From the cell containing the given text, extract its center point as (X, Y) coordinate. 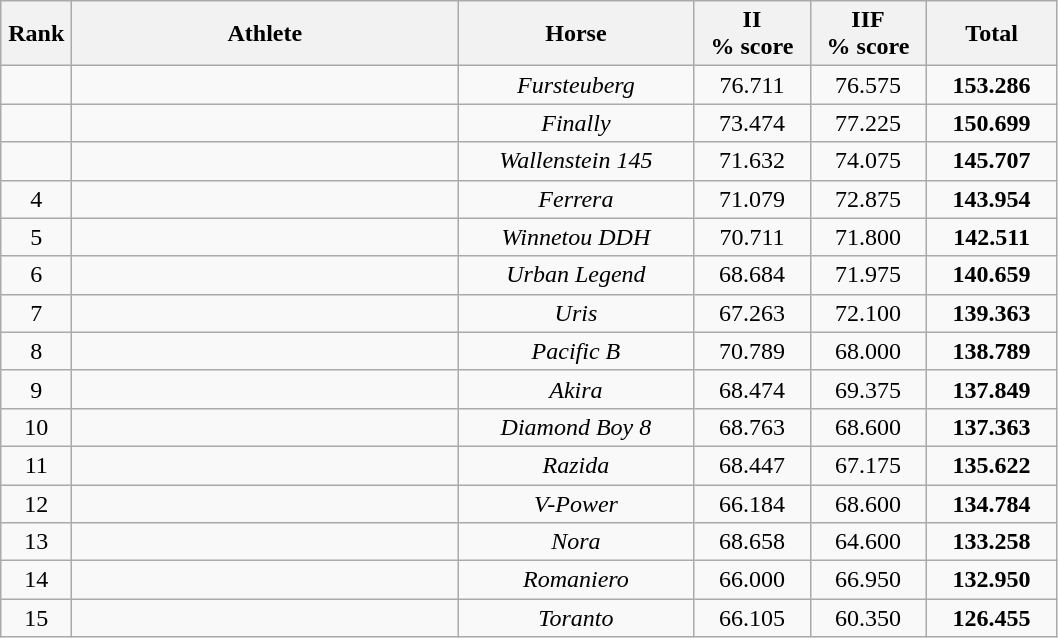
Nora (576, 542)
72.875 (868, 199)
68.000 (868, 351)
15 (36, 618)
73.474 (752, 123)
76.711 (752, 85)
66.000 (752, 580)
77.225 (868, 123)
Urban Legend (576, 275)
Fursteuberg (576, 85)
Akira (576, 389)
Rank (36, 34)
68.763 (752, 427)
143.954 (992, 199)
66.184 (752, 503)
Diamond Boy 8 (576, 427)
66.950 (868, 580)
71.800 (868, 237)
142.511 (992, 237)
Winnetou DDH (576, 237)
Uris (576, 313)
145.707 (992, 161)
Finally (576, 123)
132.950 (992, 580)
67.175 (868, 465)
68.474 (752, 389)
68.658 (752, 542)
76.575 (868, 85)
137.363 (992, 427)
IIF% score (868, 34)
70.711 (752, 237)
71.632 (752, 161)
133.258 (992, 542)
Athlete (265, 34)
Horse (576, 34)
137.849 (992, 389)
138.789 (992, 351)
Pacific B (576, 351)
13 (36, 542)
V-Power (576, 503)
70.789 (752, 351)
72.100 (868, 313)
69.375 (868, 389)
150.699 (992, 123)
68.447 (752, 465)
60.350 (868, 618)
139.363 (992, 313)
Romaniero (576, 580)
135.622 (992, 465)
134.784 (992, 503)
64.600 (868, 542)
67.263 (752, 313)
11 (36, 465)
126.455 (992, 618)
10 (36, 427)
14 (36, 580)
II% score (752, 34)
8 (36, 351)
Razida (576, 465)
68.684 (752, 275)
71.079 (752, 199)
Ferrera (576, 199)
153.286 (992, 85)
74.075 (868, 161)
Total (992, 34)
12 (36, 503)
9 (36, 389)
66.105 (752, 618)
Toranto (576, 618)
5 (36, 237)
6 (36, 275)
71.975 (868, 275)
Wallenstein 145 (576, 161)
4 (36, 199)
140.659 (992, 275)
7 (36, 313)
